Locate the cell with the specified text and output its [X, Y] center coordinate. 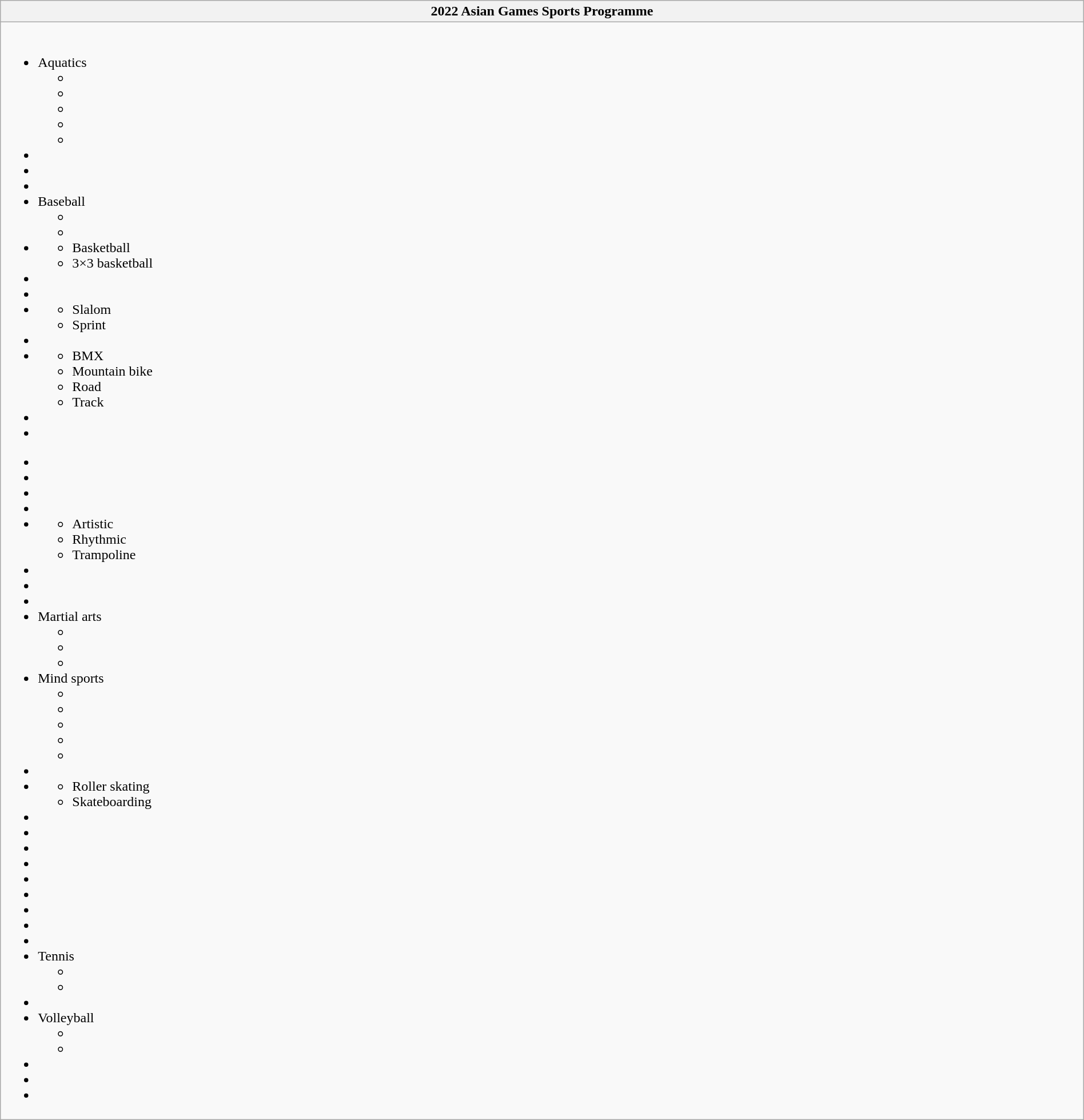
2022 Asian Games Sports Programme [542, 11]
